Identify which cell holds the provided text, then report its (x, y) central coordinate. 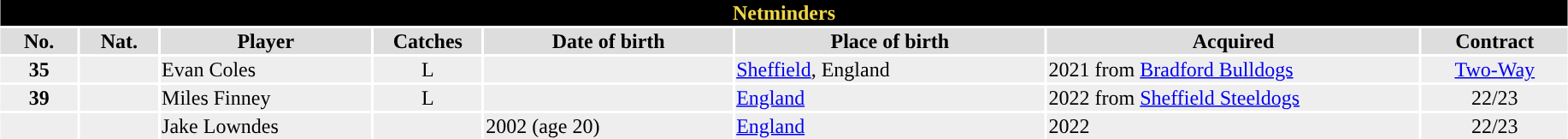
2022 from Sheffield Steeldogs (1233, 98)
Sheffield, England (890, 69)
2021 from Bradford Bulldogs (1233, 69)
2022 (1233, 126)
No. (39, 41)
Player (266, 41)
Netminders (783, 13)
Contract (1494, 41)
Acquired (1233, 41)
2002 (age 20) (609, 126)
Jake Lowndes (266, 126)
Evan Coles (266, 69)
35 (39, 69)
Place of birth (890, 41)
Nat. (120, 41)
Catches (427, 41)
Two-Way (1494, 69)
Date of birth (609, 41)
Miles Finney (266, 98)
39 (39, 98)
